For the text-containing cell, return its midpoint in (x, y) coordinate format. 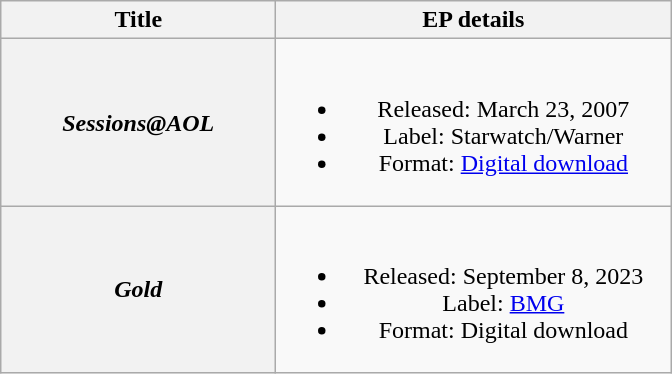
Released: March 23, 2007Label: Starwatch/WarnerFormat: Digital download (474, 122)
EP details (474, 20)
Gold (138, 290)
Released: September 8, 2023Label: BMGFormat: Digital download (474, 290)
Title (138, 20)
Sessions@AOL (138, 122)
